Provide the [x, y] coordinate of the cell's center where the given text is located.  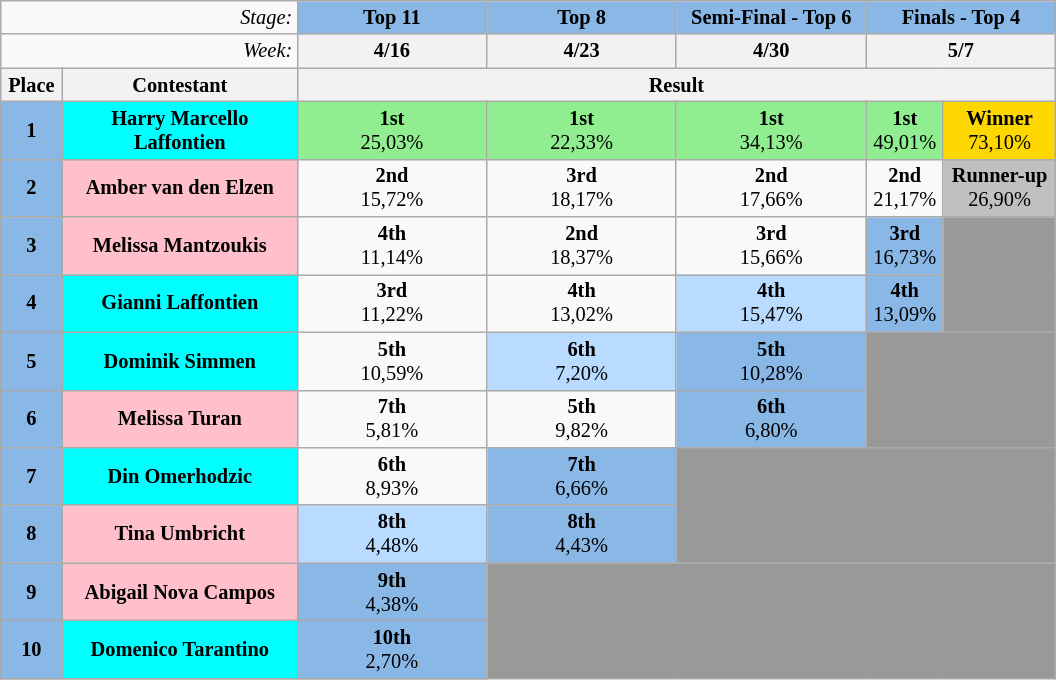
7 [31, 476]
5 [31, 361]
6th6,80% [771, 419]
Din Omerhodzic [180, 476]
Contestant [180, 85]
4/23 [582, 51]
6 [31, 419]
Top 11 [392, 17]
Domenico Tarantino [180, 649]
3 [31, 246]
4 [31, 303]
Abigail Nova Campos [180, 592]
Top 8 [582, 17]
Stage: [148, 17]
4th13,09% [904, 303]
4th11,14% [392, 246]
3rd15,66% [771, 246]
7th5,81% [392, 419]
8 [31, 534]
Dominik Simmen [180, 361]
7th6,66% [582, 476]
Semi-Final - Top 6 [771, 17]
Winner73,10% [999, 130]
6th8,93% [392, 476]
2nd21,17% [904, 188]
8th4,43% [582, 534]
Tina Umbricht [180, 534]
3rd11,22% [392, 303]
3rd18,17% [582, 188]
4/30 [771, 51]
Place [31, 85]
5th10,28% [771, 361]
Week: [148, 51]
Result [676, 85]
5th10,59% [392, 361]
1st25,03% [392, 130]
1 [31, 130]
2nd18,37% [582, 246]
5th9,82% [582, 419]
Finals - Top 4 [961, 17]
10th2,70% [392, 649]
Gianni Laffontien [180, 303]
9 [31, 592]
1st22,33% [582, 130]
2nd15,72% [392, 188]
1st34,13% [771, 130]
4th13,02% [582, 303]
2 [31, 188]
9th4,38% [392, 592]
1st49,01% [904, 130]
10 [31, 649]
5/7 [961, 51]
Melissa Mantzoukis [180, 246]
8th4,48% [392, 534]
4/16 [392, 51]
Melissa Turan [180, 419]
2nd17,66% [771, 188]
4th15,47% [771, 303]
3rd16,73% [904, 246]
Runner-up26,90% [999, 188]
Amber van den Elzen [180, 188]
Harry Marcello Laffontien [180, 130]
6th7,20% [582, 361]
